Determine the (x, y) coordinate at the center of the cell enclosing the given text.  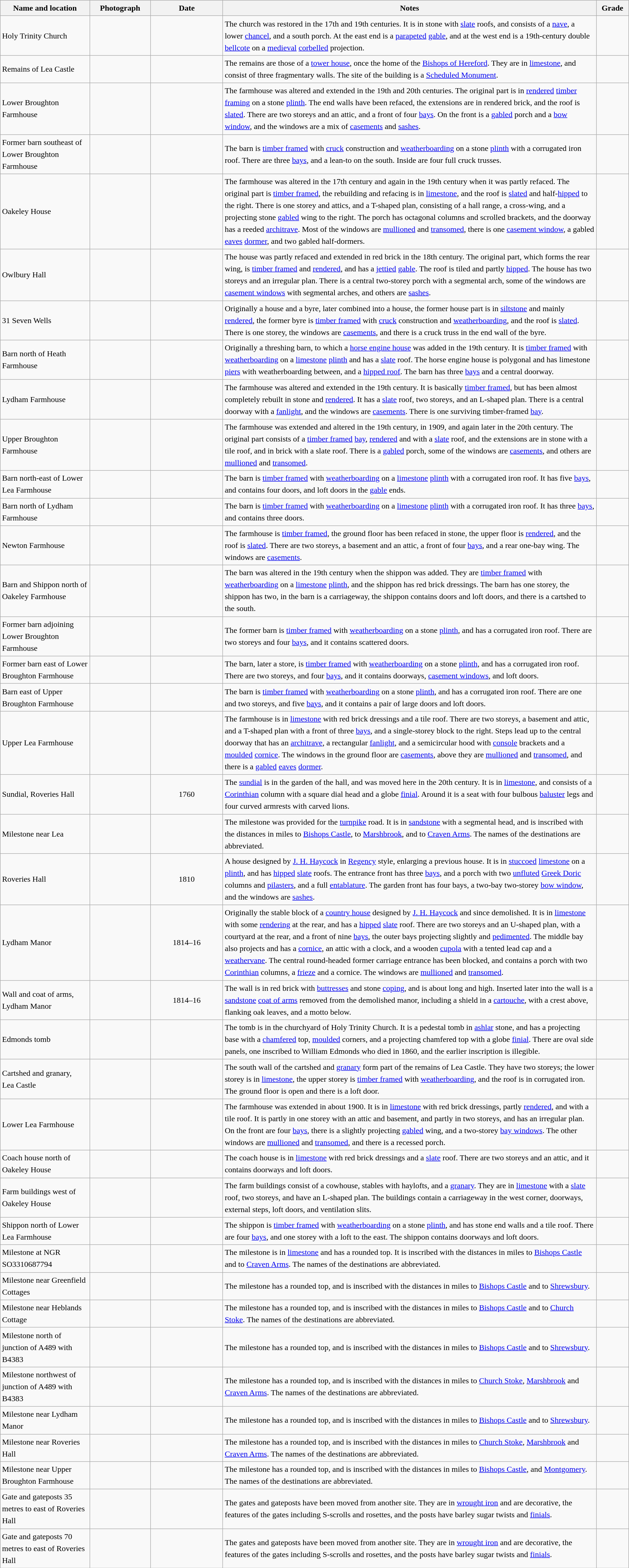
Former barn east of Lower Broughton Farmhouse (45, 670)
Oakeley House (45, 212)
Milestone near Lydham Manor (45, 1420)
Lydham Farmhouse (45, 399)
Newton Farmhouse (45, 545)
Milestone near Upper Broughton Farmhouse (45, 1475)
Roveries Hall (45, 879)
Milestone near Roveries Hall (45, 1448)
Barn north-east of Lower Lea Farmhouse (45, 484)
Upper Broughton Farmhouse (45, 444)
Wall and coat of arms,Lydham Manor (45, 1000)
Cartshed and granary,Lea Castle (45, 1079)
Owlbury Hall (45, 275)
Milestone near Lea (45, 834)
Milestone near Greenfield Cottages (45, 1286)
Name and location (45, 8)
Sundial, Roveries Hall (45, 794)
Barn north of Lydham Farmhouse (45, 512)
31 Seven Wells (45, 320)
Grade (612, 8)
Gate and gateposts 35 metres to east of Roveries Hall (45, 1509)
The barn is timber framed with weatherboarding on a limestone plinth with a corrugated iron roof. It has three bays, and contains three doors. (409, 512)
Shippon north of Lower Lea Farmhouse (45, 1231)
1810 (187, 879)
Milestone near Heblands Cottage (45, 1314)
Lydham Manor (45, 943)
Gate and gateposts 70 metres to east of Roveries Hall (45, 1548)
Lower Broughton Farmhouse (45, 109)
Former barn southeast of Lower Broughton Farmhouse (45, 154)
Photograph (120, 8)
Upper Lea Farmhouse (45, 743)
Lower Lea Farmhouse (45, 1125)
Notes (409, 8)
Holy Trinity Church (45, 36)
Farm buildings west of Oakeley House (45, 1197)
Edmonds tomb (45, 1040)
Coach house north of Oakeley House (45, 1164)
Milestone north of junction of A489 with B4383 (45, 1347)
Barn and Shippon north of Oakeley Farmhouse (45, 591)
Barn north of Heath Farmhouse (45, 360)
1760 (187, 794)
Remains of Lea Castle (45, 69)
Milestone at NGR SO3310687794 (45, 1259)
Former barn adjoining Lower Broughton Farmhouse (45, 636)
Date (187, 8)
Milestone northwest of junction of A489 with B4383 (45, 1387)
Barn east of Upper Broughton Farmhouse (45, 697)
